Search for the cell housing the specified text and yield its (x, y) center coordinate. 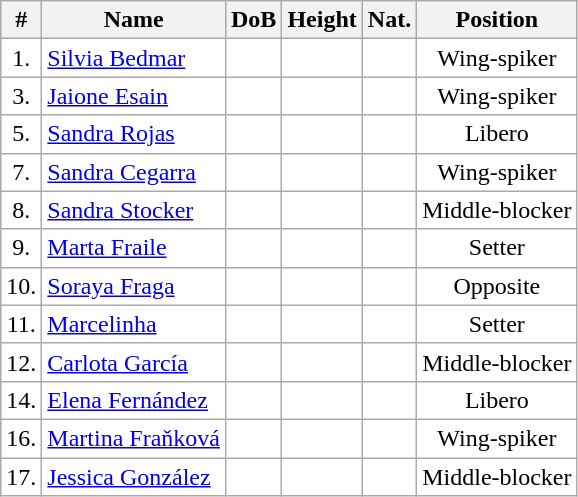
DoB (253, 20)
Jaione Esain (134, 96)
8. (22, 210)
11. (22, 324)
Soraya Fraga (134, 286)
# (22, 20)
16. (22, 438)
Jessica González (134, 477)
7. (22, 172)
Name (134, 20)
9. (22, 248)
Marcelinha (134, 324)
Opposite (497, 286)
10. (22, 286)
Height (322, 20)
3. (22, 96)
5. (22, 134)
Martina Fraňková (134, 438)
14. (22, 400)
Elena Fernández (134, 400)
Silvia Bedmar (134, 58)
12. (22, 362)
Marta Fraile (134, 248)
Sandra Rojas (134, 134)
Nat. (389, 20)
Sandra Stocker (134, 210)
1. (22, 58)
Position (497, 20)
17. (22, 477)
Sandra Cegarra (134, 172)
Carlota García (134, 362)
